Search for the cell housing the specified text and yield its (X, Y) center coordinate. 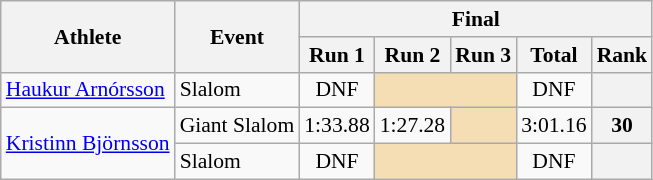
Total (554, 55)
1:27.28 (412, 126)
Run 2 (412, 55)
Rank (622, 55)
Athlete (88, 36)
Kristinn Björnsson (88, 144)
30 (622, 126)
Run 3 (483, 55)
Final (476, 19)
Event (238, 36)
Giant Slalom (238, 126)
1:33.88 (336, 126)
Haukur Arnórsson (88, 90)
Run 1 (336, 55)
3:01.16 (554, 126)
